Determine the (x, y) coordinate at the center of the cell enclosing the given text.  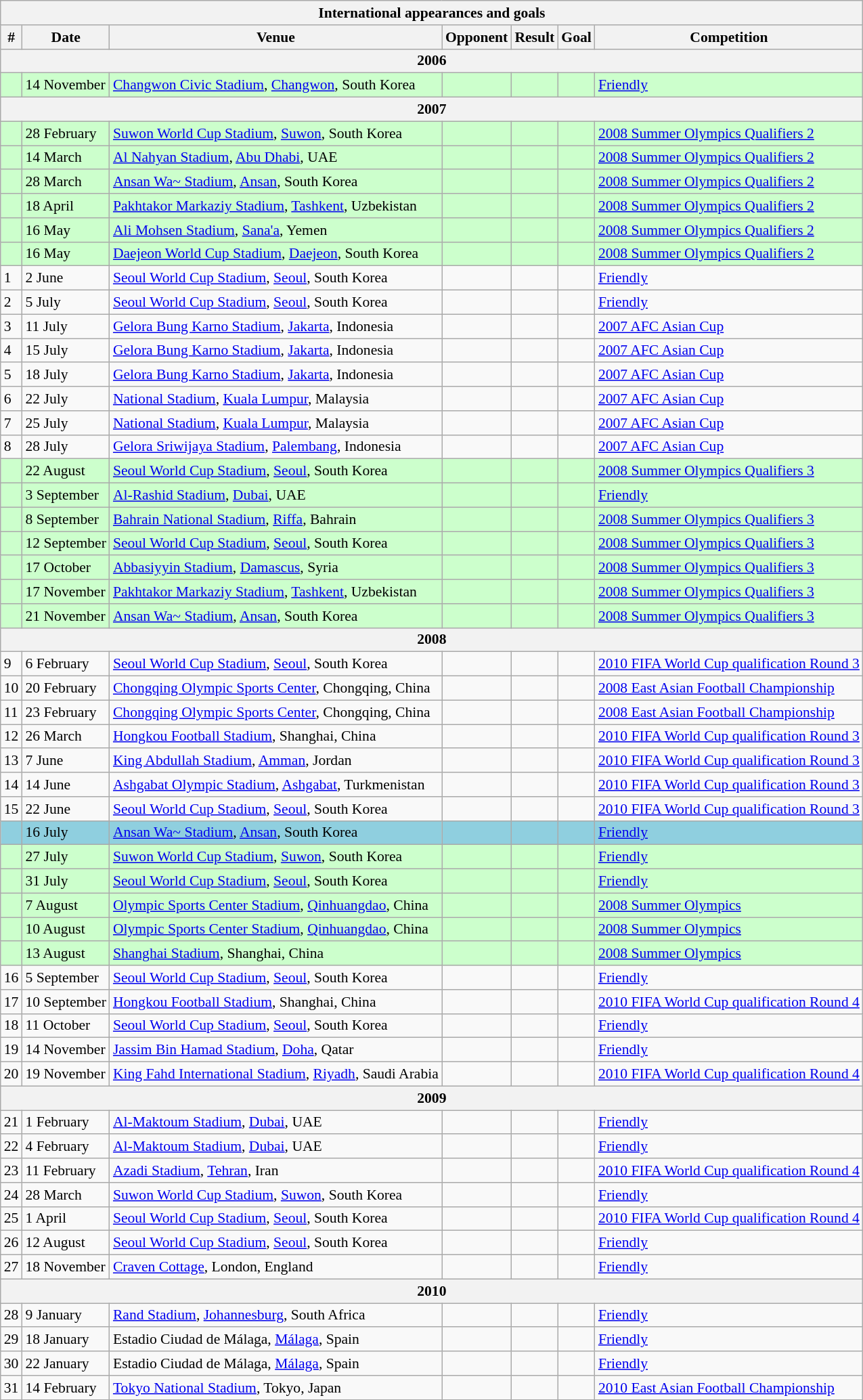
28 February (65, 133)
22 July (65, 399)
15 (12, 809)
18 April (65, 206)
Shanghai Stadium, Shanghai, China (276, 954)
12 August (65, 1243)
Opponent (477, 37)
Date (65, 37)
Ashgabat Olympic Stadium, Ashgabat, Turkmenistan (276, 785)
18 July (65, 375)
2009 (432, 1098)
17 (12, 1002)
10 August (65, 929)
Azadi Stadium, Tehran, Iran (276, 1171)
King Fahd International Stadium, Riyadh, Saudi Arabia (276, 1074)
1 (12, 278)
19 (12, 1050)
2008 (432, 640)
25 July (65, 423)
10 September (65, 1002)
4 February (65, 1147)
Craven Cottage, London, England (276, 1267)
3 September (65, 496)
16 July (65, 833)
26 (12, 1243)
7 (12, 423)
28 (12, 1315)
26 March (65, 737)
22 (12, 1147)
14 February (65, 1388)
Al Nahyan Stadium, Abu Dhabi, UAE (276, 158)
13 (12, 761)
25 (12, 1219)
Goal (577, 37)
17 November (65, 592)
19 November (65, 1074)
10 (12, 688)
Venue (276, 37)
1 February (65, 1122)
Gelora Sriwijaya Stadium, Palembang, Indonesia (276, 447)
2010 (432, 1291)
21 November (65, 616)
7 August (65, 905)
1 April (65, 1219)
International appearances and goals (432, 13)
14 March (65, 158)
14 June (65, 785)
5 (12, 375)
2010 East Asian Football Championship (729, 1388)
Competition (729, 37)
5 July (65, 303)
23 February (65, 712)
Daejeon World Cup Stadium, Daejeon, South Korea (276, 254)
7 June (65, 761)
20 February (65, 688)
18 January (65, 1340)
3 (12, 326)
Result (535, 37)
6 February (65, 664)
27 July (65, 857)
23 (12, 1171)
Jassim Bin Hamad Stadium, Doha, Qatar (276, 1050)
11 July (65, 326)
11 (12, 712)
28 July (65, 447)
King Abdullah Stadium, Amman, Jordan (276, 761)
16 (12, 978)
22 August (65, 471)
22 June (65, 809)
Ali Mohsen Stadium, Sana'a, Yemen (276, 230)
18 (12, 1026)
29 (12, 1340)
2007 (432, 110)
2 (12, 303)
17 October (65, 568)
Rand Stadium, Johannesburg, South Africa (276, 1315)
Bahrain National Stadium, Riffa, Bahrain (276, 519)
11 February (65, 1171)
31 July (65, 881)
24 (12, 1195)
20 (12, 1074)
2 June (65, 278)
8 (12, 447)
# (12, 37)
12 September (65, 544)
6 (12, 399)
30 (12, 1363)
12 (12, 737)
11 October (65, 1026)
Changwon Civic Stadium, Changwon, South Korea (276, 85)
14 (12, 785)
27 (12, 1267)
Tokyo National Stadium, Tokyo, Japan (276, 1388)
15 July (65, 351)
18 November (65, 1267)
21 (12, 1122)
31 (12, 1388)
Al-Rashid Stadium, Dubai, UAE (276, 496)
4 (12, 351)
8 September (65, 519)
9 (12, 664)
13 August (65, 954)
9 January (65, 1315)
22 January (65, 1363)
2006 (432, 61)
5 September (65, 978)
Abbasiyyin Stadium, Damascus, Syria (276, 568)
